Return the [x, y] coordinate for the center point of the cell that contains the specified text.  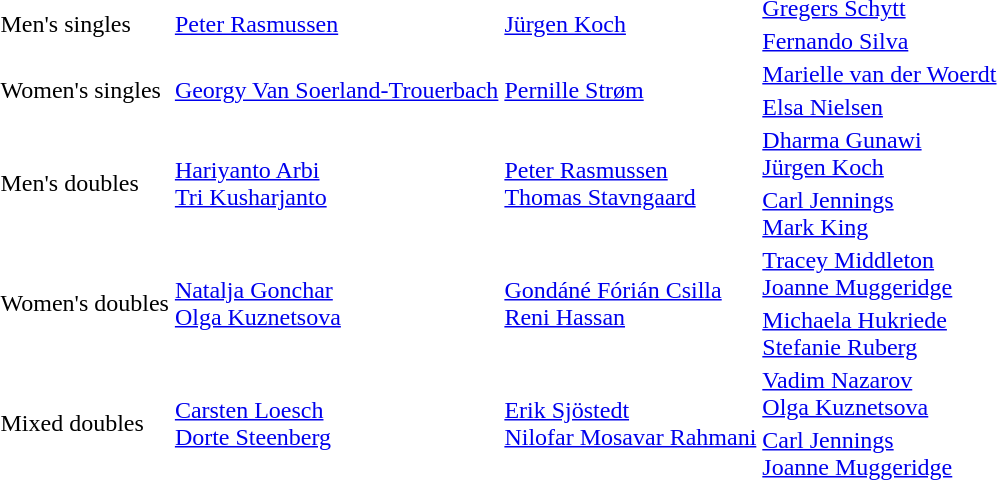
Peter Rasmussen Thomas Stavngaard [630, 184]
Georgy Van Soerland-Trouerbach [336, 90]
Natalja Gonchar Olga Kuznetsova [336, 304]
Hariyanto Arbi Tri Kusharjanto [336, 184]
Pernille Strøm [630, 90]
Gondáné Fórián Csilla Reni Hassan [630, 304]
